From the cell containing the given text, extract its center point as (x, y) coordinate. 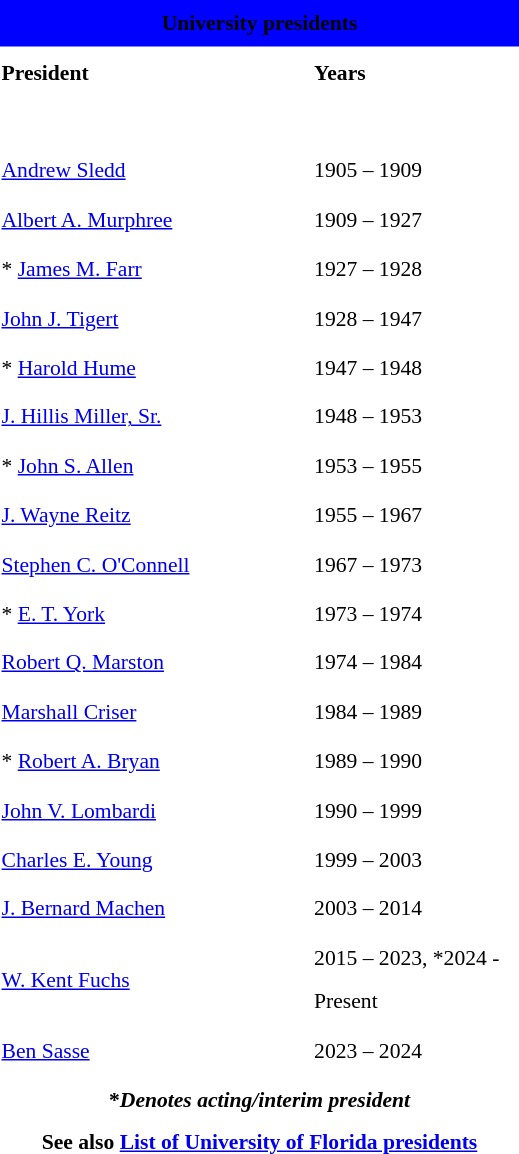
1967 – 1973 (416, 564)
1999 – 2003 (416, 859)
1947 – 1948 (416, 367)
President (155, 72)
1990 – 1999 (416, 810)
2023 – 2024 (416, 1050)
* James M. Farr (155, 269)
1984 – 1989 (416, 712)
1909 – 1927 (416, 220)
1973 – 1974 (416, 613)
Andrew Sledd (155, 171)
Albert A. Murphree (155, 220)
John V. Lombardi (155, 810)
* Harold Hume (155, 367)
Stephen C. O'Connell (155, 564)
J. Wayne Reitz (155, 515)
1928 – 1947 (416, 318)
* Robert A. Bryan (155, 761)
1927 – 1928 (416, 269)
University presidents (260, 23)
* E. T. York (155, 613)
1953 – 1955 (416, 466)
2015 – 2023, *2024 - Present (416, 980)
Charles E. Young (155, 859)
Marshall Criser (155, 712)
1989 – 1990 (416, 761)
1955 – 1967 (416, 515)
1948 – 1953 (416, 417)
W. Kent Fuchs (155, 980)
J. Bernard Machen (155, 909)
1905 – 1909 (416, 171)
Ben Sasse (155, 1050)
2003 – 2014 (416, 909)
* John S. Allen (155, 466)
J. Hillis Miller, Sr. (155, 417)
1974 – 1984 (416, 663)
Years (416, 72)
John J. Tigert (155, 318)
Robert Q. Marston (155, 663)
